For the text-containing cell, return its midpoint in (x, y) coordinate format. 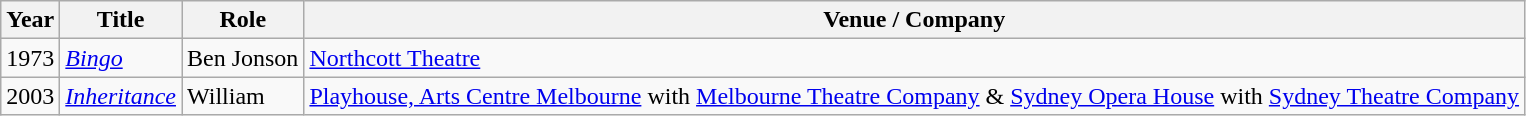
Northcott Theatre (914, 58)
Role (243, 20)
Year (30, 20)
Venue / Company (914, 20)
Playhouse, Arts Centre Melbourne with Melbourne Theatre Company & Sydney Opera House with Sydney Theatre Company (914, 96)
1973 (30, 58)
Ben Jonson (243, 58)
2003 (30, 96)
William (243, 96)
Title (121, 20)
Inheritance (121, 96)
Bingo (121, 58)
